Pinpoint the cell where the given text exists, returning its (x, y) midpoint coordinate. 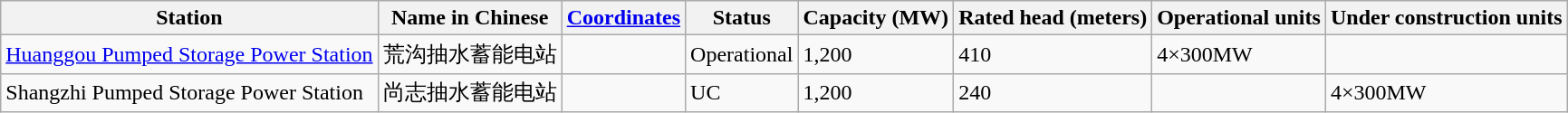
Operational units (1239, 18)
Name in Chinese (469, 18)
尚志抽水蓄能电站 (469, 92)
Shangzhi Pumped Storage Power Station (189, 92)
Status (742, 18)
240 (1053, 92)
Huanggou Pumped Storage Power Station (189, 54)
荒沟抽水蓄能电站 (469, 54)
Coordinates (623, 18)
UC (742, 92)
410 (1053, 54)
Operational (742, 54)
Station (189, 18)
Rated head (meters) (1053, 18)
Capacity (MW) (876, 18)
Under construction units (1446, 18)
